Return (X, Y) of the center of cell containing provided text 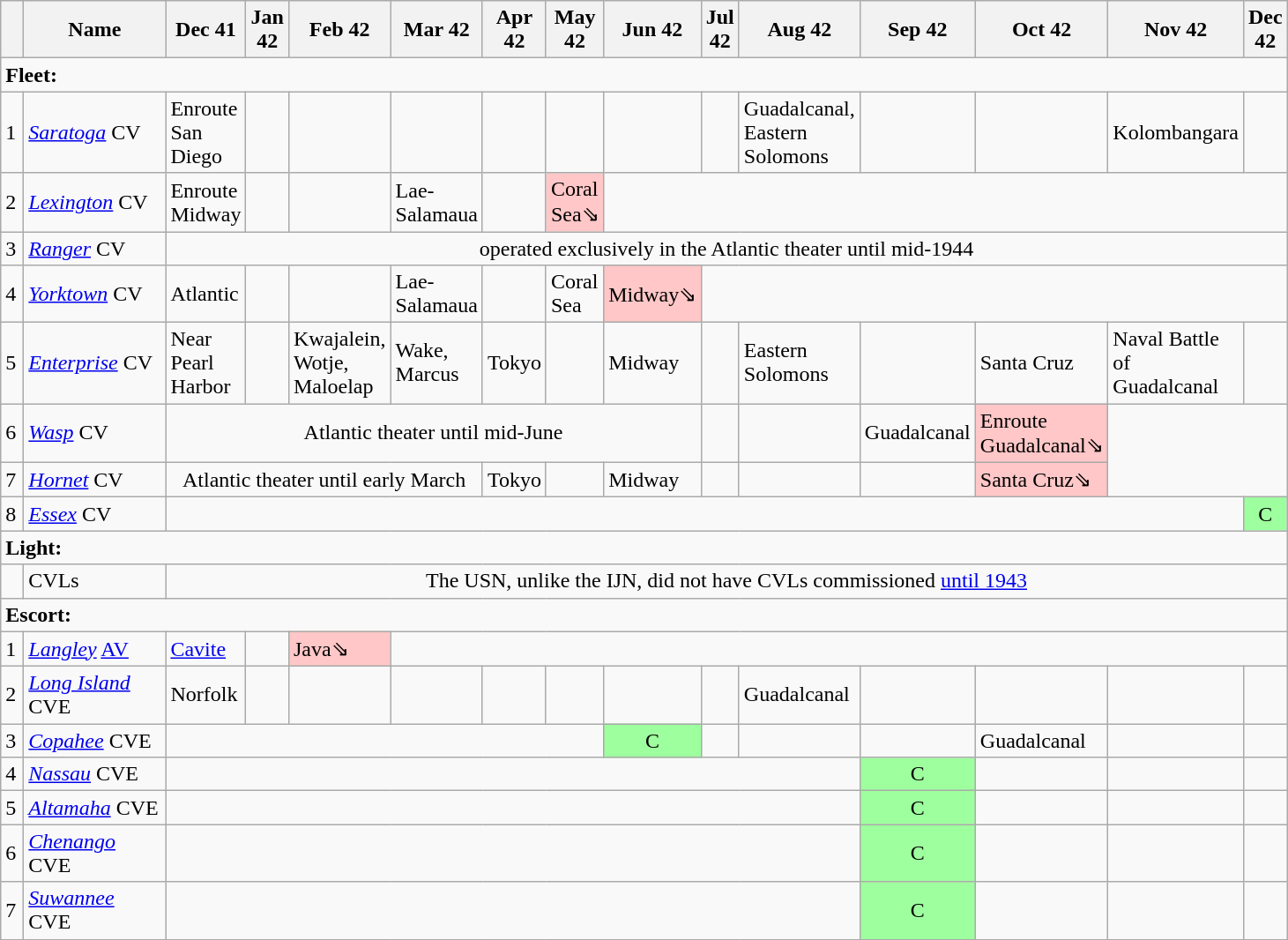
Oct 42 (1041, 30)
8 (12, 514)
Light: (644, 548)
Saratoga CV (95, 132)
Ranger CV (95, 248)
Atlantic (206, 295)
Jun 42 (652, 30)
Norfolk (206, 695)
Wake, Marcus (436, 363)
operated exclusively in the Atlantic theater until mid-1944 (726, 248)
Jan 42 (267, 30)
Name (95, 30)
Santa Cruz⇘ (1041, 480)
Chenango CVE (95, 854)
Dec 41 (206, 30)
Lexington CV (95, 203)
Fleet: (644, 75)
Atlantic theater until early March (324, 480)
Kwajalein, Wotje, Maloelap (339, 363)
Langley AV (95, 649)
Coral Sea (575, 295)
Midway⇘ (652, 295)
Jul 42 (719, 30)
Yorktown CV (95, 295)
Enroute Midway (206, 203)
The USN, unlike the IJN, did not have CVLs commissioned until 1943 (726, 581)
Altamaha CVE (95, 808)
Nov 42 (1176, 30)
Wasp CV (95, 434)
Aug 42 (799, 30)
Near Pearl Harbor (206, 363)
Escort: (644, 615)
Enroute Guadalcanal⇘ (1041, 434)
Copahee CVE (95, 741)
Coral Sea⇘ (575, 203)
Apr 42 (514, 30)
Hornet CV (95, 480)
CVLs (95, 581)
Santa Cruz (1041, 363)
Dec 42 (1265, 30)
Essex CV (95, 514)
Mar 42 (436, 30)
Sep 42 (917, 30)
Naval Battle of Guadalcanal (1176, 363)
Java⇘ (339, 649)
Long Island CVE (95, 695)
Kolombangara (1176, 132)
Feb 42 (339, 30)
Nassau CVE (95, 774)
Cavite (206, 649)
Enterprise CV (95, 363)
Enroute San Diego (206, 132)
Suwannee CVE (95, 910)
Guadalcanal, Eastern Solomons (799, 132)
May 42 (575, 30)
Eastern Solomons (799, 363)
Atlantic theater until mid-June (434, 434)
